Extract the (x, y) coordinate from the center of the cell holding the provided text.  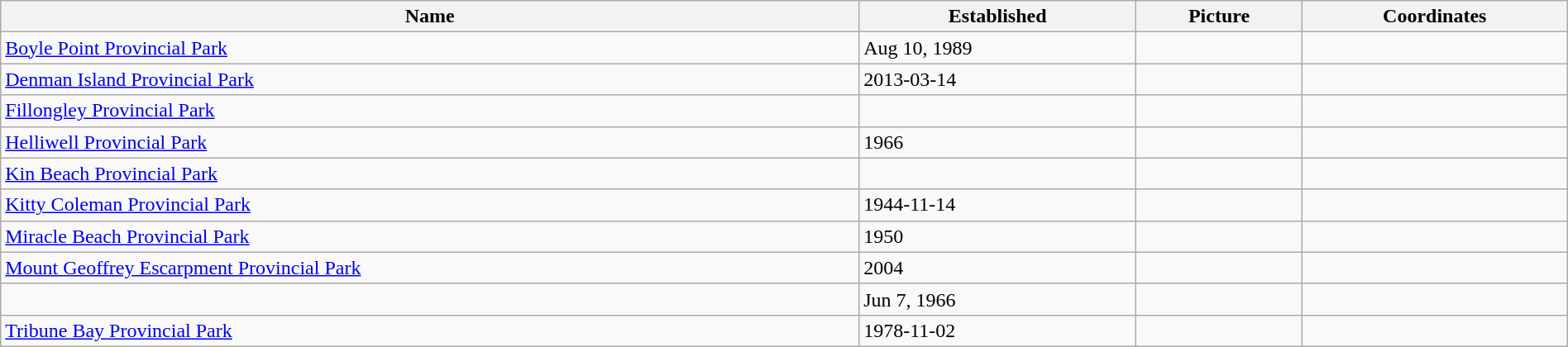
Coordinates (1434, 17)
Kin Beach Provincial Park (430, 173)
Established (997, 17)
Mount Geoffrey Escarpment Provincial Park (430, 268)
Tribune Bay Provincial Park (430, 330)
2004 (997, 268)
Aug 10, 1989 (997, 48)
Miracle Beach Provincial Park (430, 236)
2013-03-14 (997, 79)
Denman Island Provincial Park (430, 79)
Helliwell Provincial Park (430, 142)
1944-11-14 (997, 205)
Boyle Point Provincial Park (430, 48)
1950 (997, 236)
1978-11-02 (997, 330)
Picture (1219, 17)
Name (430, 17)
1966 (997, 142)
Jun 7, 1966 (997, 299)
Fillongley Provincial Park (430, 111)
Kitty Coleman Provincial Park (430, 205)
